Locate the cell with the specified text and output its [x, y] center coordinate. 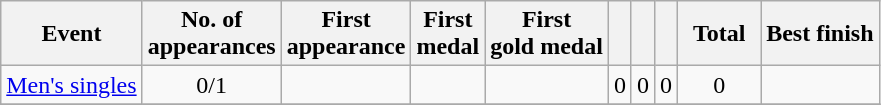
0/1 [212, 85]
Total [720, 34]
Firstgold medal [547, 34]
Firstmedal [448, 34]
Men's singles [72, 85]
Event [72, 34]
Firstappearance [346, 34]
Best finish [820, 34]
No. ofappearances [212, 34]
